Locate the cell with the specified text and output its [X, Y] center coordinate. 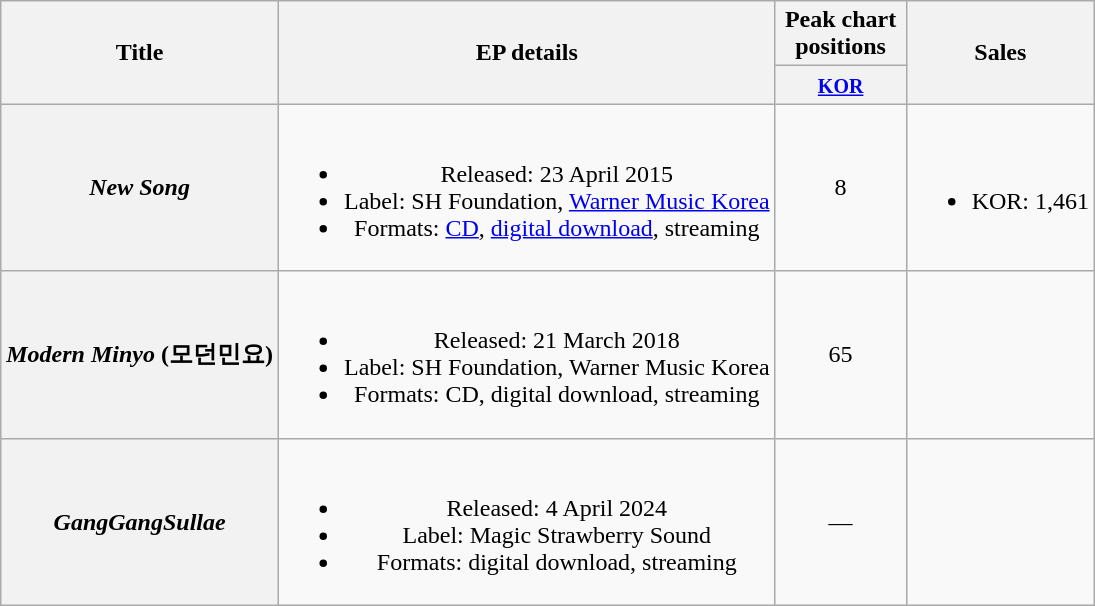
Released: 23 April 2015Label: SH Foundation, Warner Music KoreaFormats: CD, digital download, streaming [526, 188]
Title [140, 52]
— [840, 522]
Released: 21 March 2018Label: SH Foundation, Warner Music KoreaFormats: CD, digital download, streaming [526, 354]
KOR: 1,461 [1000, 188]
New Song [140, 188]
Peak chart positions [840, 34]
Released: 4 April 2024Label: Magic Strawberry SoundFormats: digital download, streaming [526, 522]
GangGangSullae [140, 522]
KOR [840, 85]
65 [840, 354]
Sales [1000, 52]
Modern Minyo (모던민요) [140, 354]
EP details [526, 52]
8 [840, 188]
